Return the (x, y) coordinate for the center point of the cell that contains the specified text.  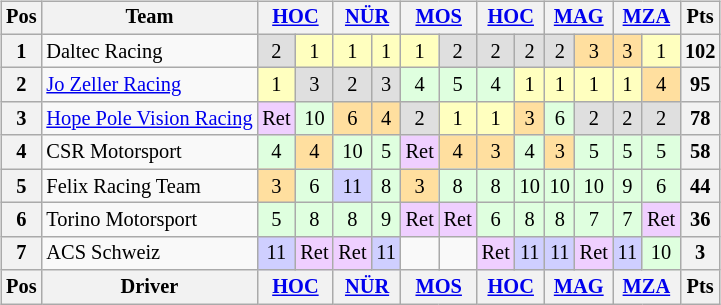
Jo Zeller Racing (149, 85)
Driver (149, 287)
36 (700, 220)
CSR Motorsport (149, 152)
95 (700, 85)
Hope Pole Vision Racing (149, 119)
Felix Racing Team (149, 186)
78 (700, 119)
58 (700, 152)
Daltec Racing (149, 51)
Torino Motorsport (149, 220)
Team (149, 18)
ACS Schweiz (149, 253)
102 (700, 51)
44 (700, 186)
